Find where the given text appears and provide that cell's center as (x, y) coordinate. 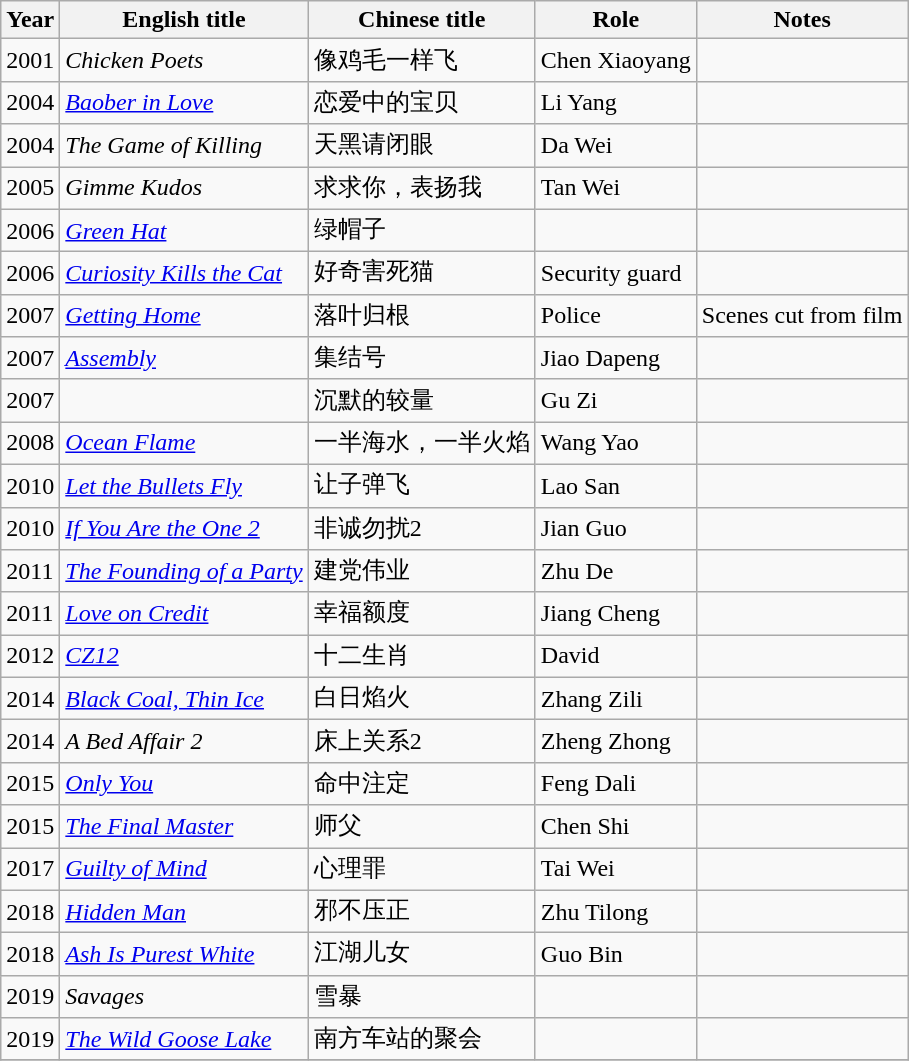
English title (184, 20)
Wang Yao (616, 444)
Feng Dali (616, 784)
师父 (422, 826)
落叶归根 (422, 316)
白日焰火 (422, 698)
Zhu Tilong (616, 912)
Hidden Man (184, 912)
Security guard (616, 274)
Only You (184, 784)
邪不压正 (422, 912)
2008 (30, 444)
Love on Credit (184, 614)
Savages (184, 996)
像鸡毛一样飞 (422, 60)
Let the Bullets Fly (184, 486)
让子弹飞 (422, 486)
Chen Xiaoyang (616, 60)
江湖儿女 (422, 954)
Ocean Flame (184, 444)
Tan Wei (616, 188)
The Final Master (184, 826)
Gu Zi (616, 400)
A Bed Affair 2 (184, 742)
Notes (802, 20)
Getting Home (184, 316)
Zhu De (616, 572)
Zhang Zili (616, 698)
Scenes cut from film (802, 316)
CZ12 (184, 656)
Jiao Dapeng (616, 358)
绿帽子 (422, 230)
Lao San (616, 486)
2005 (30, 188)
Role (616, 20)
十二生肖 (422, 656)
Year (30, 20)
集结号 (422, 358)
Chinese title (422, 20)
Assembly (184, 358)
The Wild Goose Lake (184, 1040)
2012 (30, 656)
Jiang Cheng (616, 614)
If You Are the One 2 (184, 528)
Black Coal, Thin Ice (184, 698)
Da Wei (616, 146)
非诚勿扰2 (422, 528)
命中注定 (422, 784)
恋爱中的宝贝 (422, 102)
David (616, 656)
Curiosity Kills the Cat (184, 274)
天黑请闭眼 (422, 146)
Jian Guo (616, 528)
雪暴 (422, 996)
Tai Wei (616, 870)
2001 (30, 60)
Zheng Zhong (616, 742)
Police (616, 316)
南方车站的聚会 (422, 1040)
好奇害死猫 (422, 274)
Chicken Poets (184, 60)
Guilty of Mind (184, 870)
一半海水，一半火焰 (422, 444)
Baober in Love (184, 102)
Green Hat (184, 230)
Li Yang (616, 102)
Chen Shi (616, 826)
沉默的较量 (422, 400)
The Game of Killing (184, 146)
建党伟业 (422, 572)
Gimme Kudos (184, 188)
The Founding of a Party (184, 572)
2017 (30, 870)
求求你，表扬我 (422, 188)
Guo Bin (616, 954)
Ash Is Purest White (184, 954)
床上关系2 (422, 742)
心理罪 (422, 870)
幸福额度 (422, 614)
